Search for the cell housing the specified text and yield its (X, Y) center coordinate. 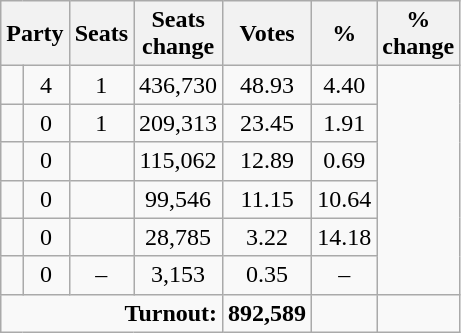
3.22 (268, 237)
28,785 (178, 237)
0.69 (344, 161)
%change (418, 34)
Party (35, 34)
Seats (101, 34)
Votes (268, 34)
48.93 (268, 85)
23.45 (268, 123)
436,730 (178, 85)
10.64 (344, 199)
4.40 (344, 85)
12.89 (268, 161)
0.35 (268, 275)
892,589 (268, 313)
% (344, 34)
209,313 (178, 123)
99,546 (178, 199)
115,062 (178, 161)
14.18 (344, 237)
3,153 (178, 275)
Turnout: (112, 313)
4 (46, 85)
11.15 (268, 199)
Seatschange (178, 34)
1.91 (344, 123)
